Extract the [x, y] coordinate from the center of the cell holding the provided text.  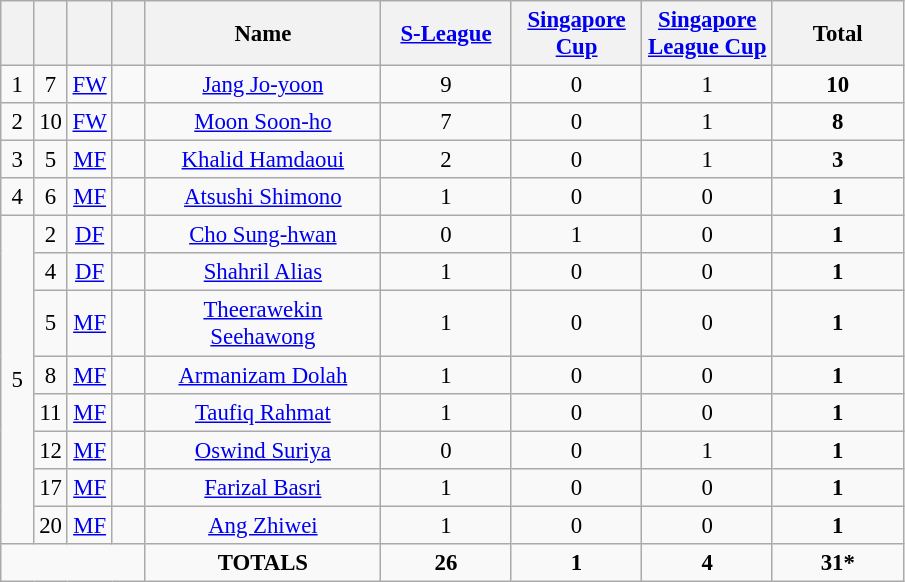
9 [446, 85]
26 [446, 563]
12 [50, 450]
Total [838, 34]
20 [50, 525]
6 [50, 197]
Atsushi Shimono [263, 197]
Cho Sung-hwan [263, 235]
Theerawekin Seehawong [263, 324]
Jang Jo-yoon [263, 85]
31* [838, 563]
Moon Soon-ho [263, 122]
11 [50, 412]
Shahril Alias [263, 273]
Name [263, 34]
S-League [446, 34]
Singapore Cup [576, 34]
Farizal Basri [263, 487]
Taufiq Rahmat [263, 412]
Oswind Suriya [263, 450]
Ang Zhiwei [263, 525]
17 [50, 487]
Singapore League Cup [708, 34]
Armanizam Dolah [263, 375]
TOTALS [263, 563]
Khalid Hamdaoui [263, 160]
